Search for the cell housing the specified text and yield its (x, y) center coordinate. 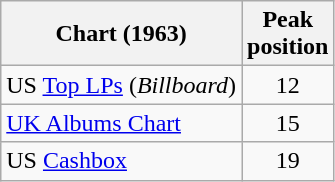
12 (288, 85)
UK Albums Chart (122, 123)
Chart (1963) (122, 34)
15 (288, 123)
US Top LPs (Billboard) (122, 85)
Peakposition (288, 34)
19 (288, 161)
US Cashbox (122, 161)
